Capture the cell that displays the provided text and extract its [x, y] central coordinate. 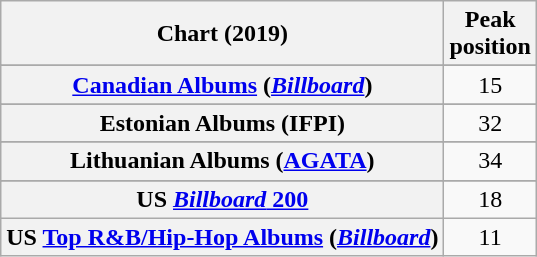
Canadian Albums (Billboard) [222, 85]
Peak position [490, 34]
US Billboard 200 [222, 199]
Estonian Albums (IFPI) [222, 123]
US Top R&B/Hip-Hop Albums (Billboard) [222, 237]
11 [490, 237]
Lithuanian Albums (AGATA) [222, 161]
15 [490, 85]
Chart (2019) [222, 34]
32 [490, 123]
34 [490, 161]
18 [490, 199]
